Return [X, Y] of the center of cell containing provided text 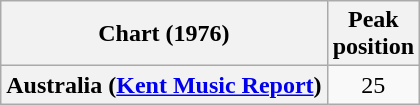
25 [373, 85]
Chart (1976) [164, 34]
Peakposition [373, 34]
Australia (Kent Music Report) [164, 85]
